Pinpoint the cell where the given text exists, returning its [X, Y] midpoint coordinate. 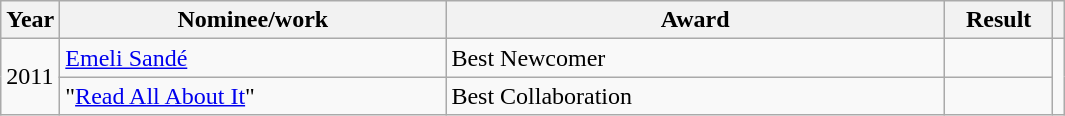
Award [696, 20]
Best Collaboration [696, 96]
Result [998, 20]
Best Newcomer [696, 58]
"Read All About It" [253, 96]
2011 [30, 77]
Emeli Sandé [253, 58]
Year [30, 20]
Nominee/work [253, 20]
